Search for the cell housing the specified text and yield its [x, y] center coordinate. 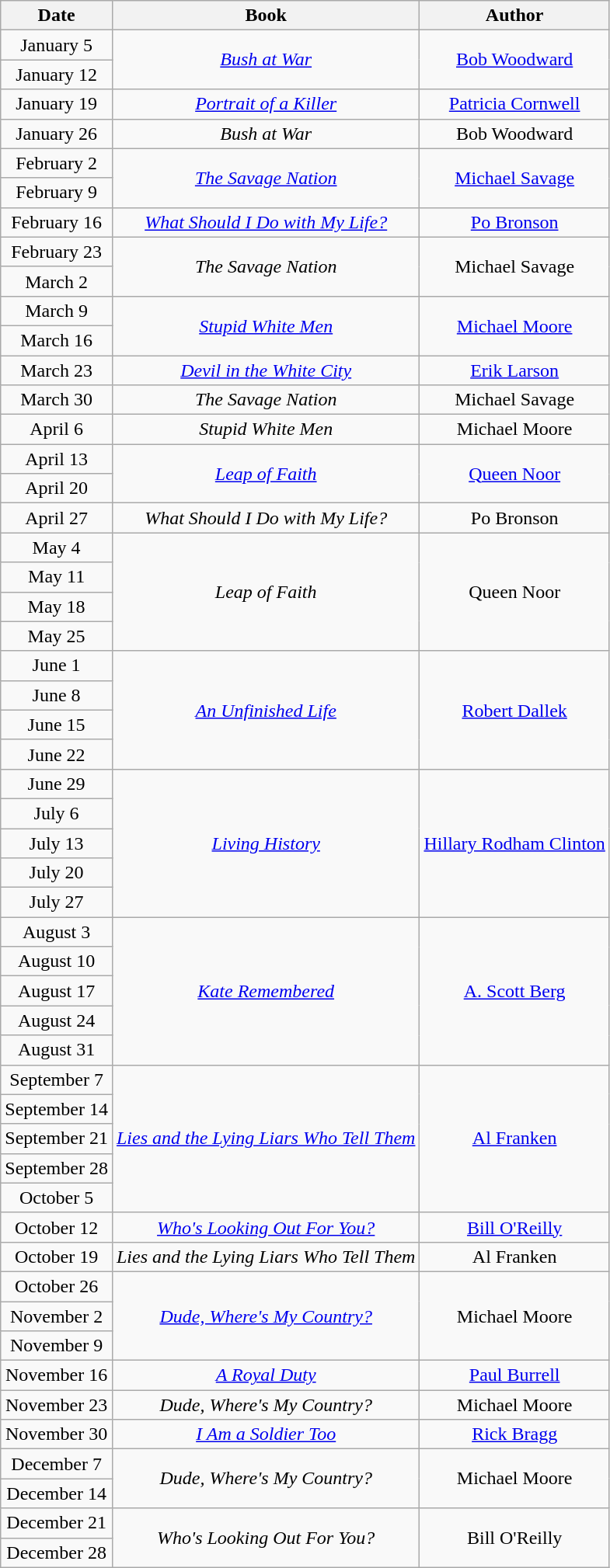
April 13 [57, 459]
February 16 [57, 222]
November 9 [57, 1346]
May 18 [57, 607]
April 6 [57, 429]
August 10 [57, 961]
Book [266, 16]
February 23 [57, 252]
Hillary Rodham Clinton [514, 843]
July 6 [57, 813]
Living History [266, 843]
January 26 [57, 134]
October 12 [57, 1227]
March 2 [57, 281]
December 14 [57, 1493]
Patricia Cornwell [514, 104]
July 13 [57, 843]
July 27 [57, 902]
February 2 [57, 163]
September 7 [57, 1080]
May 11 [57, 577]
April 20 [57, 488]
March 30 [57, 400]
March 16 [57, 340]
December 7 [57, 1464]
June 8 [57, 695]
An Unfinished Life [266, 710]
November 30 [57, 1434]
August 24 [57, 1020]
Author [514, 16]
Devil in the White City [266, 370]
September 14 [57, 1109]
October 19 [57, 1257]
March 9 [57, 311]
June 22 [57, 754]
May 4 [57, 548]
A Royal Duty [266, 1375]
January 19 [57, 104]
April 27 [57, 518]
February 9 [57, 193]
October 5 [57, 1198]
Portrait of a Killer [266, 104]
June 1 [57, 666]
Robert Dallek [514, 710]
Erik Larson [514, 370]
November 2 [57, 1316]
October 26 [57, 1286]
August 3 [57, 932]
June 15 [57, 725]
May 25 [57, 636]
A. Scott Berg [514, 991]
July 20 [57, 873]
December 21 [57, 1523]
November 23 [57, 1405]
Rick Bragg [514, 1434]
Kate Remembered [266, 991]
November 16 [57, 1375]
Paul Burrell [514, 1375]
March 23 [57, 370]
January 5 [57, 45]
January 12 [57, 75]
August 31 [57, 1050]
June 29 [57, 784]
September 21 [57, 1139]
September 28 [57, 1168]
August 17 [57, 991]
Date [57, 16]
I Am a Soldier Too [266, 1434]
December 28 [57, 1552]
